For the text-containing cell, return its midpoint in [X, Y] coordinate format. 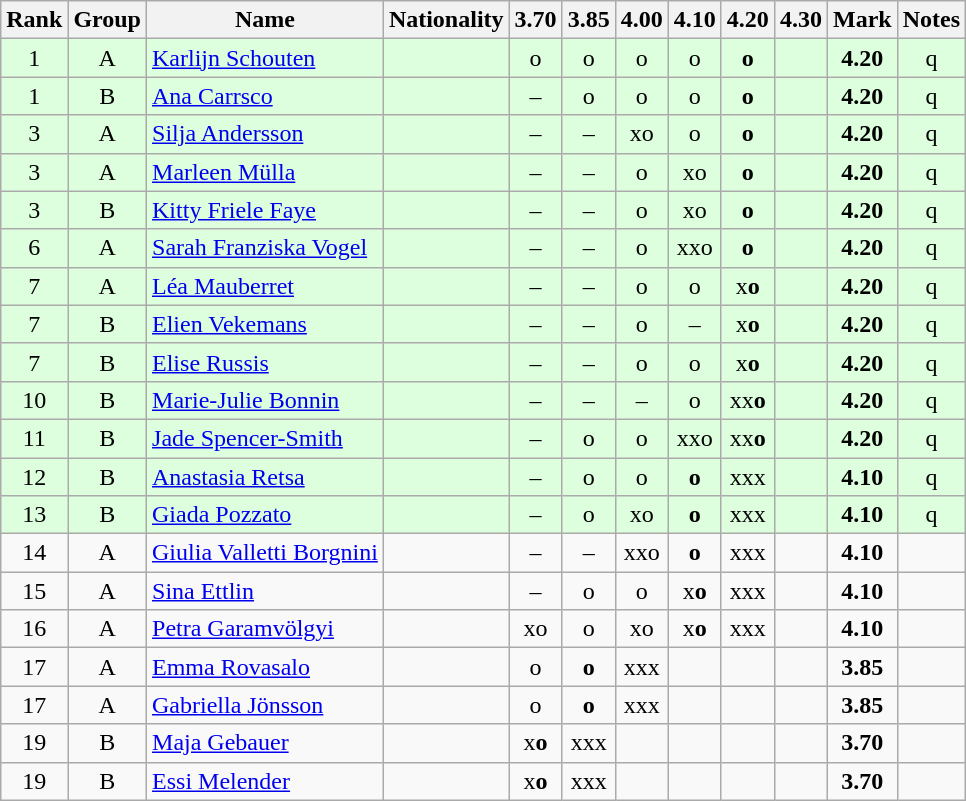
Petra Garamvölgyi [266, 629]
Nationality [446, 20]
Elien Vekemans [266, 324]
Elise Russis [266, 362]
Kitty Friele Faye [266, 210]
10 [34, 400]
Mark [862, 20]
Essi Melender [266, 781]
15 [34, 591]
Léa Mauberret [266, 286]
Karlijn Schouten [266, 58]
4.00 [642, 20]
Group [108, 20]
Emma Rovasalo [266, 667]
Marleen Mülla [266, 172]
Notes [931, 20]
Ana Carrsco [266, 96]
4.30 [800, 20]
Gabriella Jönsson [266, 705]
Rank [34, 20]
Sarah Franziska Vogel [266, 248]
16 [34, 629]
Maja Gebauer [266, 743]
Silja Andersson [266, 134]
Anastasia Retsa [266, 477]
13 [34, 515]
Sina Ettlin [266, 591]
Giada Pozzato [266, 515]
Name [266, 20]
6 [34, 248]
Marie-Julie Bonnin [266, 400]
14 [34, 553]
12 [34, 477]
Jade Spencer-Smith [266, 438]
11 [34, 438]
Giulia Valletti Borgnini [266, 553]
